Return (X, Y) of the center of cell containing provided text 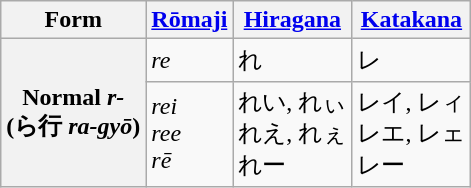
Katakana (412, 20)
れ (292, 60)
re (190, 60)
Hiragana (292, 20)
Normal r-(ら行 ra-gyō) (74, 113)
reireerē (190, 134)
Form (74, 20)
レイ, レィレエ, レェレー (412, 134)
れい, れぃれえ, れぇれー (292, 134)
レ (412, 60)
Rōmaji (190, 20)
